Extract the [x, y] coordinate from the center of the cell holding the provided text.  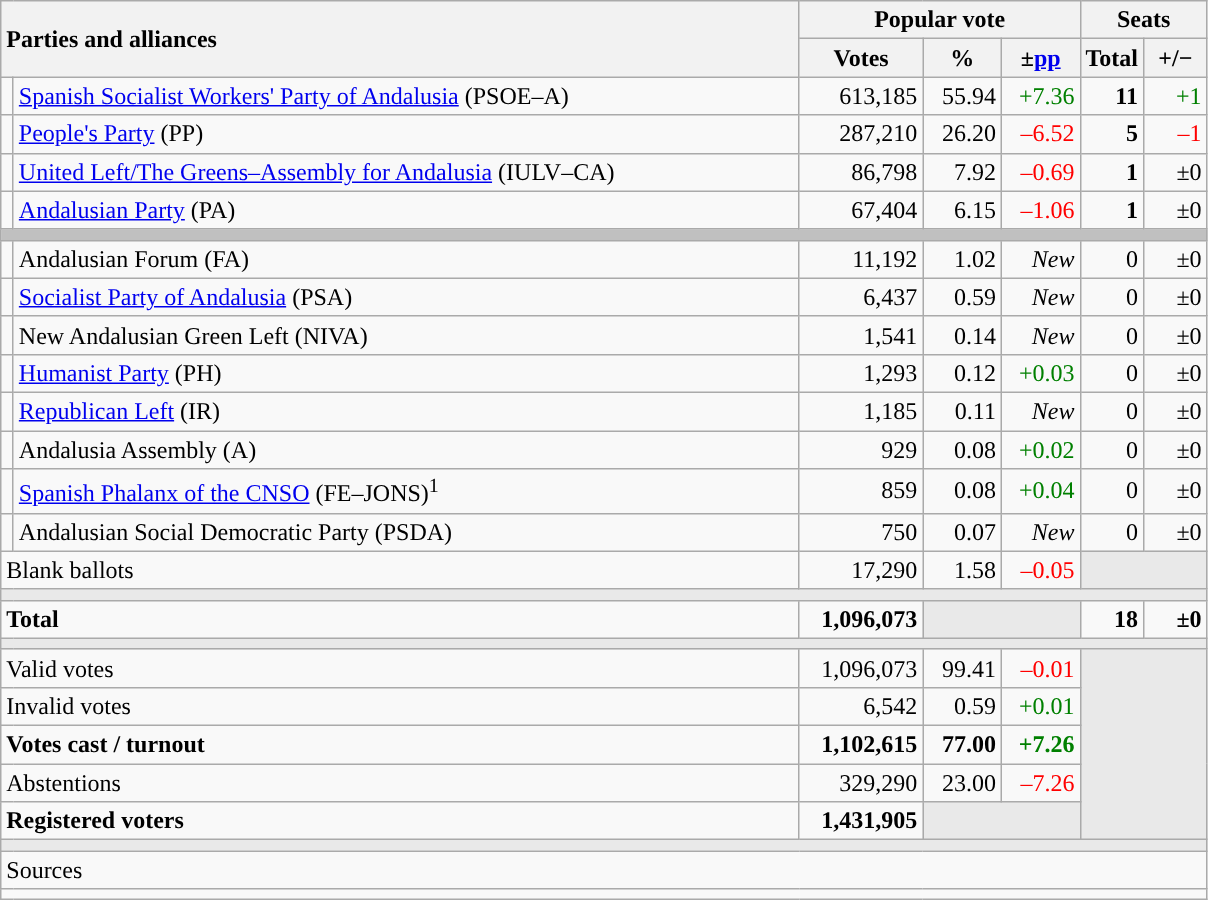
+/− [1176, 58]
1,185 [861, 411]
Humanist Party (PH) [406, 373]
23.00 [962, 783]
Seats [1144, 20]
–0.05 [1040, 570]
Republican Left (IR) [406, 411]
–1.06 [1040, 210]
Valid votes [400, 668]
United Left/The Greens–Assembly for Andalusia (IULV–CA) [406, 172]
+0.03 [1040, 373]
1.02 [962, 259]
–0.01 [1040, 668]
–6.52 [1040, 134]
929 [861, 449]
0.07 [962, 532]
0.11 [962, 411]
Socialist Party of Andalusia (PSA) [406, 297]
±pp [1040, 58]
7.92 [962, 172]
1,293 [861, 373]
18 [1112, 619]
6.15 [962, 210]
5 [1112, 134]
–7.26 [1040, 783]
Sources [604, 870]
Votes cast / turnout [400, 745]
0.14 [962, 335]
26.20 [962, 134]
0.12 [962, 373]
99.41 [962, 668]
Andalusian Forum (FA) [406, 259]
–1 [1176, 134]
People's Party (PP) [406, 134]
+7.36 [1040, 96]
+0.01 [1040, 706]
Andalusian Party (PA) [406, 210]
Andalusia Assembly (A) [406, 449]
Invalid votes [400, 706]
1,431,905 [861, 821]
11,192 [861, 259]
Abstentions [400, 783]
329,290 [861, 783]
613,185 [861, 96]
86,798 [861, 172]
+7.26 [1040, 745]
859 [861, 492]
Andalusian Social Democratic Party (PSDA) [406, 532]
1,102,615 [861, 745]
New Andalusian Green Left (NIVA) [406, 335]
+0.04 [1040, 492]
% [962, 58]
Parties and alliances [400, 39]
+1 [1176, 96]
287,210 [861, 134]
6,542 [861, 706]
–0.69 [1040, 172]
Spanish Socialist Workers' Party of Andalusia (PSOE–A) [406, 96]
11 [1112, 96]
Popular vote [940, 20]
67,404 [861, 210]
Blank ballots [400, 570]
1.58 [962, 570]
17,290 [861, 570]
1,541 [861, 335]
Votes [861, 58]
+0.02 [1040, 449]
750 [861, 532]
77.00 [962, 745]
55.94 [962, 96]
6,437 [861, 297]
Registered voters [400, 821]
Spanish Phalanx of the CNSO (FE–JONS)1 [406, 492]
